Extract the (X, Y) coordinate from the center of the cell holding the provided text.  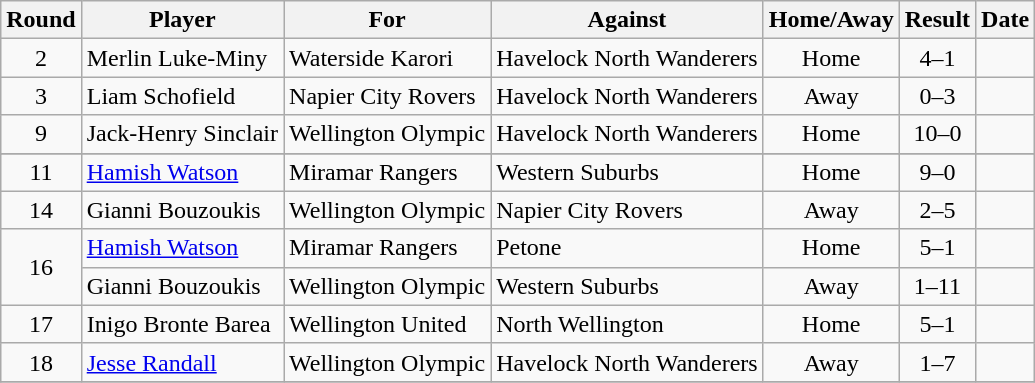
Against (628, 20)
16 (41, 267)
10–0 (937, 134)
2–5 (937, 210)
3 (41, 96)
9–0 (937, 172)
1–11 (937, 286)
Date (1006, 20)
14 (41, 210)
17 (41, 324)
18 (41, 362)
North Wellington (628, 324)
11 (41, 172)
Jesse Randall (182, 362)
Round (41, 20)
Wellington United (388, 324)
0–3 (937, 96)
9 (41, 134)
Waterside Karori (388, 58)
Result (937, 20)
4–1 (937, 58)
Home/Away (831, 20)
For (388, 20)
Liam Schofield (182, 96)
Petone (628, 248)
Merlin Luke-Miny (182, 58)
2 (41, 58)
Inigo Bronte Barea (182, 324)
1–7 (937, 362)
Jack-Henry Sinclair (182, 134)
Player (182, 20)
